Extract the [x, y] coordinate from the center of the cell holding the provided text.  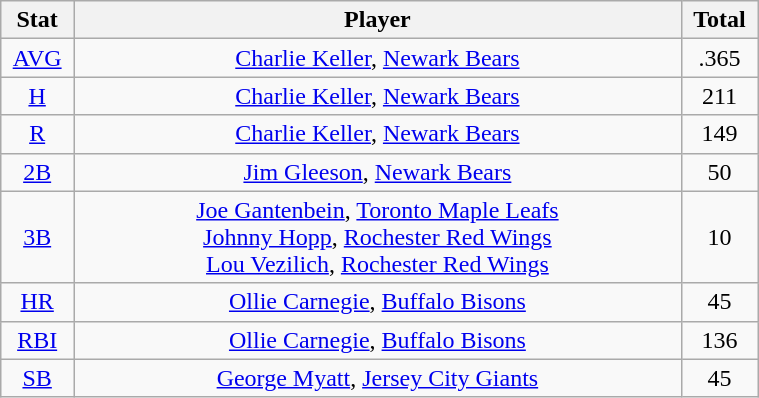
RBI [38, 340]
SB [38, 378]
R [38, 134]
.365 [719, 58]
136 [719, 340]
George Myatt, Jersey City Giants [378, 378]
50 [719, 172]
Stat [38, 20]
HR [38, 302]
AVG [38, 58]
Total [719, 20]
Joe Gantenbein, Toronto Maple Leafs Johnny Hopp, Rochester Red Wings Lou Vezilich, Rochester Red Wings [378, 237]
211 [719, 96]
2B [38, 172]
H [38, 96]
149 [719, 134]
Player [378, 20]
Jim Gleeson, Newark Bears [378, 172]
10 [719, 237]
3B [38, 237]
